Return (X, Y) of the center of cell containing provided text 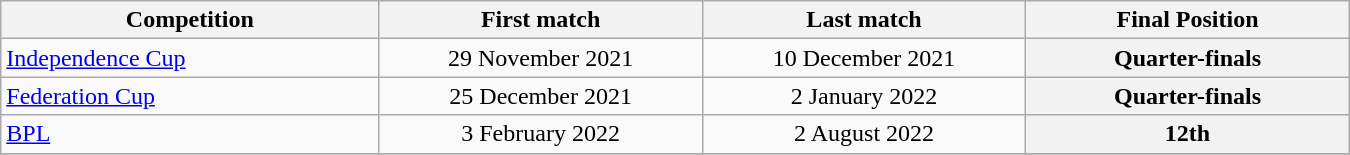
Competition (190, 20)
25 December 2021 (540, 96)
Federation Cup (190, 96)
2 August 2022 (864, 134)
BPL (190, 134)
12th (1188, 134)
First match (540, 20)
Last match (864, 20)
Final Position (1188, 20)
Independence Cup (190, 58)
2 January 2022 (864, 96)
10 December 2021 (864, 58)
3 February 2022 (540, 134)
29 November 2021 (540, 58)
